Pinpoint the cell where the given text exists, returning its [x, y] midpoint coordinate. 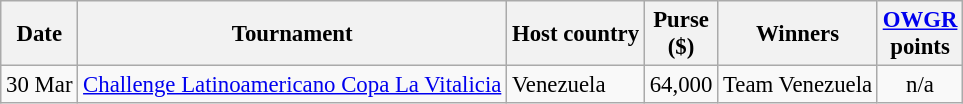
Challenge Latinoamericano Copa La Vitalicia [292, 85]
Team Venezuela [798, 85]
30 Mar [40, 85]
Venezuela [576, 85]
Date [40, 34]
OWGRpoints [920, 34]
Host country [576, 34]
Winners [798, 34]
Purse($) [680, 34]
64,000 [680, 85]
n/a [920, 85]
Tournament [292, 34]
